Return (X, Y) of the center of cell containing provided text 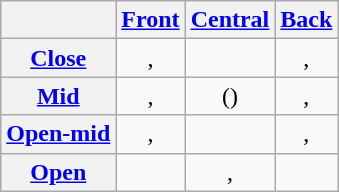
Open (58, 172)
Central (230, 20)
Back (306, 20)
Open-mid (58, 134)
Front (150, 20)
Mid (58, 96)
Close (58, 58)
() (230, 96)
